Scan for the cell matching the given text and deliver its [X, Y] coordinate at center. 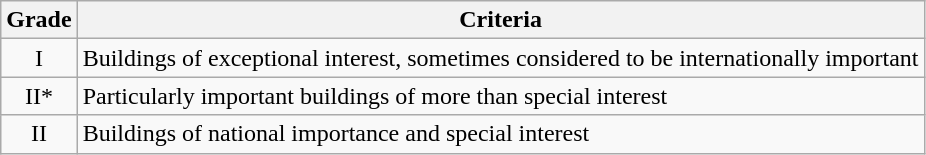
Buildings of national importance and special interest [500, 134]
I [39, 58]
Particularly important buildings of more than special interest [500, 96]
Criteria [500, 20]
Buildings of exceptional interest, sometimes considered to be internationally important [500, 58]
II [39, 134]
II* [39, 96]
Grade [39, 20]
